Provide the (X, Y) coordinate of the cell's center where the given text is located.  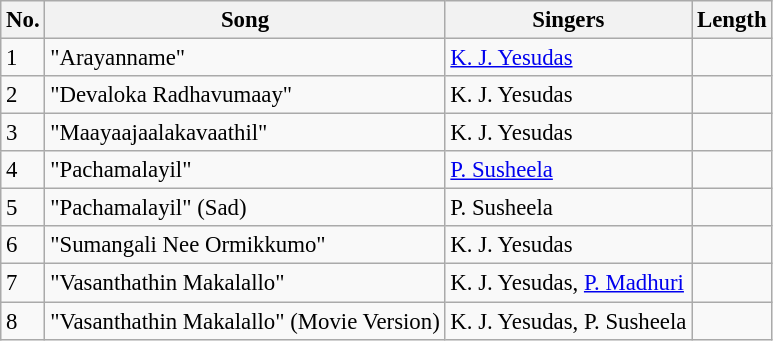
Song (245, 20)
5 (23, 208)
"Vasanthathin Makalallo" (Movie Version) (245, 321)
"Pachamalayil" (Sad) (245, 208)
3 (23, 133)
Length (732, 20)
1 (23, 58)
"Pachamalayil" (245, 170)
"Arayanname" (245, 58)
8 (23, 321)
K. J. Yesudas, P. Madhuri (568, 283)
2 (23, 95)
K. J. Yesudas, P. Susheela (568, 321)
Singers (568, 20)
6 (23, 245)
"Maayaajaalakavaathil" (245, 133)
No. (23, 20)
4 (23, 170)
"Sumangali Nee Ormikkumo" (245, 245)
7 (23, 283)
"Vasanthathin Makalallo" (245, 283)
"Devaloka Radhavumaay" (245, 95)
